From the cell containing the given text, extract its center point as (x, y) coordinate. 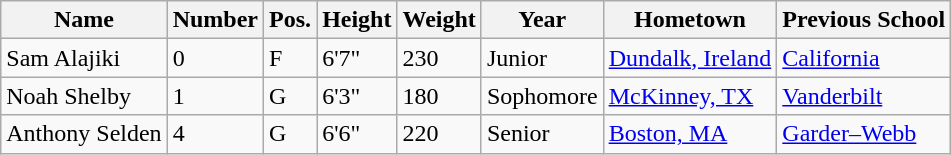
1 (215, 96)
Dundalk, Ireland (690, 58)
Senior (542, 134)
Previous School (864, 20)
Garder–Webb (864, 134)
Number (215, 20)
Pos. (290, 20)
6'7" (357, 58)
California (864, 58)
220 (439, 134)
Weight (439, 20)
Name (84, 20)
6'3" (357, 96)
Vanderbilt (864, 96)
McKinney, TX (690, 96)
230 (439, 58)
180 (439, 96)
Noah Shelby (84, 96)
Hometown (690, 20)
F (290, 58)
0 (215, 58)
Boston, MA (690, 134)
Height (357, 20)
6'6" (357, 134)
Sam Alajiki (84, 58)
4 (215, 134)
Year (542, 20)
Junior (542, 58)
Sophomore (542, 96)
Anthony Selden (84, 134)
